Scan for the cell matching the given text and deliver its (X, Y) coordinate at center. 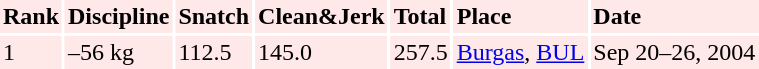
Clean&Jerk (322, 16)
Date (674, 16)
Place (521, 16)
Snatch (214, 16)
Sep 20–26, 2004 (674, 52)
1 (31, 52)
257.5 (421, 52)
112.5 (214, 52)
Total (421, 16)
Burgas, BUL (521, 52)
–56 kg (118, 52)
Discipline (118, 16)
Rank (31, 16)
145.0 (322, 52)
